Find where the given text appears and provide that cell's center as (x, y) coordinate. 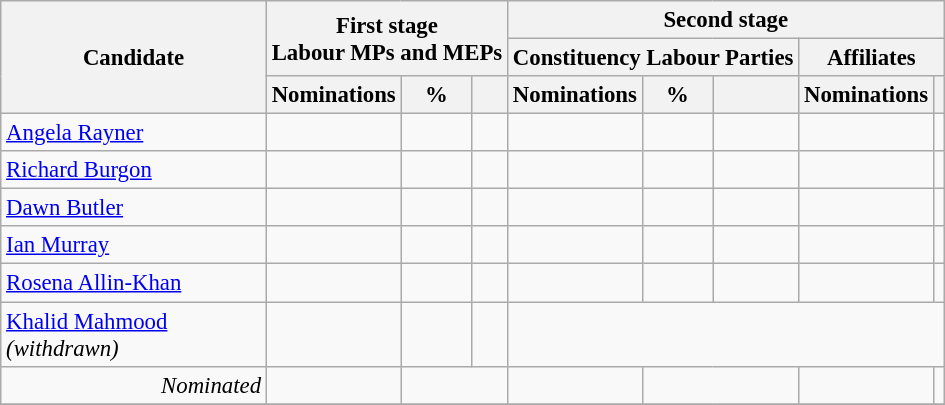
Khalid Mahmood (withdrawn) (134, 334)
Affiliates (872, 58)
Constituency Labour Parties (654, 58)
Nominated (134, 385)
Ian Murray (134, 245)
Angela Rayner (134, 133)
Dawn Butler (134, 208)
Rosena Allin-Khan (134, 283)
Second stage (726, 20)
Richard Burgon (134, 170)
First stageLabour MPs and MEPs (386, 38)
Candidate (134, 58)
